Identify which cell holds the provided text, then report its [x, y] central coordinate. 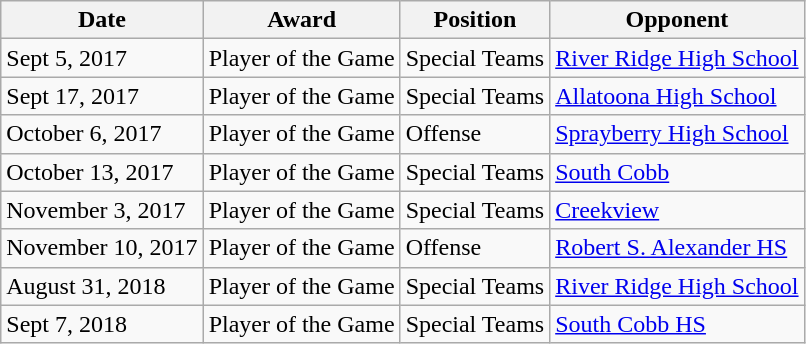
October 6, 2017 [102, 134]
Sept 17, 2017 [102, 96]
Sprayberry High School [677, 134]
South Cobb [677, 172]
October 13, 2017 [102, 172]
Award [302, 20]
Robert S. Alexander HS [677, 248]
November 10, 2017 [102, 248]
Date [102, 20]
South Cobb HS [677, 324]
Sept 5, 2017 [102, 58]
Sept 7, 2018 [102, 324]
August 31, 2018 [102, 286]
Creekview [677, 210]
November 3, 2017 [102, 210]
Position [475, 20]
Allatoona High School [677, 96]
Opponent [677, 20]
